Search for the cell housing the specified text and yield its [X, Y] center coordinate. 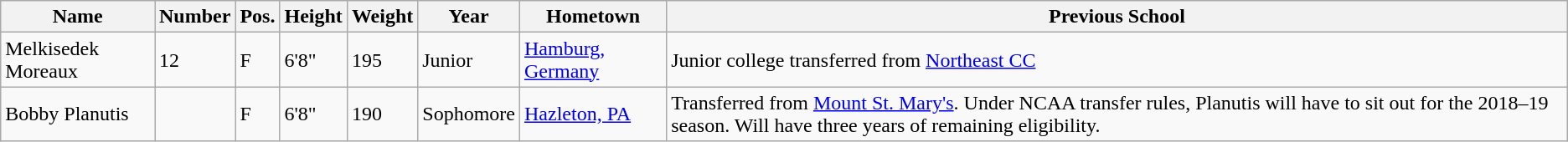
Bobby Planutis [78, 114]
Sophomore [469, 114]
Hamburg, Germany [593, 60]
Number [194, 17]
Junior [469, 60]
Height [313, 17]
Junior college transferred from Northeast CC [1117, 60]
Hometown [593, 17]
Name [78, 17]
Previous School [1117, 17]
Year [469, 17]
195 [382, 60]
Pos. [258, 17]
Hazleton, PA [593, 114]
12 [194, 60]
190 [382, 114]
Melkisedek Moreaux [78, 60]
Weight [382, 17]
